Identify which cell holds the provided text, then report its (x, y) central coordinate. 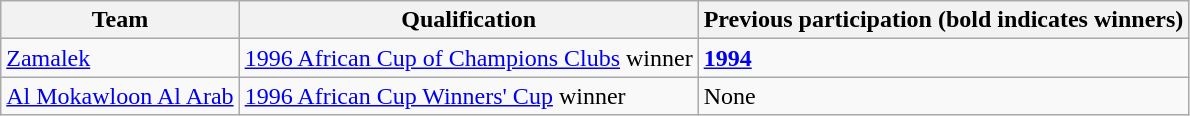
Qualification (468, 20)
1994 (944, 58)
Al Mokawloon Al Arab (120, 96)
None (944, 96)
Zamalek (120, 58)
Previous participation (bold indicates winners) (944, 20)
1996 African Cup of Champions Clubs winner (468, 58)
1996 African Cup Winners' Cup winner (468, 96)
Team (120, 20)
